Search for the cell housing the specified text and yield its [X, Y] center coordinate. 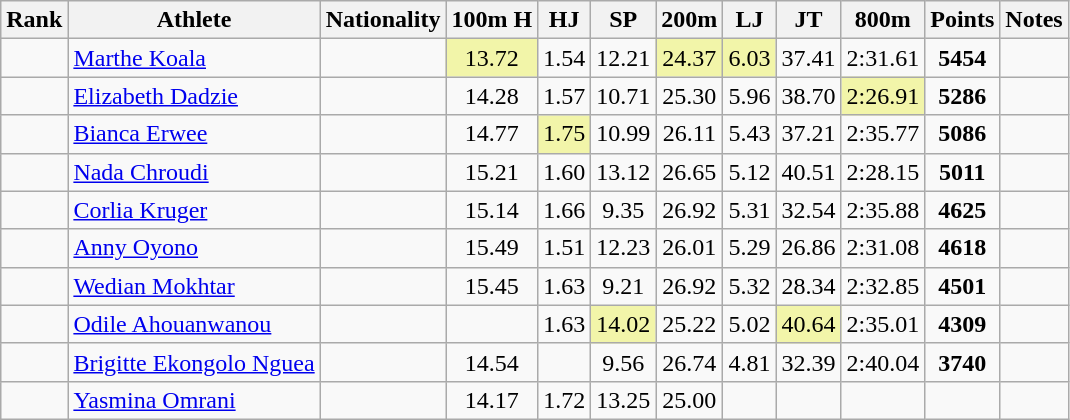
2:40.04 [883, 362]
24.37 [690, 58]
32.54 [808, 210]
Rank [34, 20]
13.12 [624, 172]
10.99 [624, 134]
100m H [492, 20]
5.31 [750, 210]
1.66 [564, 210]
2:31.08 [883, 248]
5086 [962, 134]
Notes [1034, 20]
Brigitte Ekongolo Nguea [194, 362]
15.49 [492, 248]
2:32.85 [883, 286]
200m [690, 20]
Wedian Mokhtar [194, 286]
2:35.77 [883, 134]
2:26.91 [883, 96]
15.21 [492, 172]
25.22 [690, 324]
1.75 [564, 134]
1.60 [564, 172]
Corlia Kruger [194, 210]
5.02 [750, 324]
Yasmina Omrani [194, 400]
14.77 [492, 134]
5.32 [750, 286]
5.29 [750, 248]
Elizabeth Dadzie [194, 96]
15.45 [492, 286]
4618 [962, 248]
32.39 [808, 362]
40.51 [808, 172]
14.54 [492, 362]
10.71 [624, 96]
4309 [962, 324]
12.23 [624, 248]
4625 [962, 210]
26.65 [690, 172]
1.57 [564, 96]
14.17 [492, 400]
Nationality [383, 20]
SP [624, 20]
40.64 [808, 324]
3740 [962, 362]
26.11 [690, 134]
26.86 [808, 248]
15.14 [492, 210]
2:28.15 [883, 172]
25.30 [690, 96]
4.81 [750, 362]
1.54 [564, 58]
5.43 [750, 134]
9.21 [624, 286]
Marthe Koala [194, 58]
Odile Ahouanwanou [194, 324]
37.41 [808, 58]
5.96 [750, 96]
5454 [962, 58]
Nada Chroudi [194, 172]
6.03 [750, 58]
4501 [962, 286]
14.28 [492, 96]
9.56 [624, 362]
38.70 [808, 96]
9.35 [624, 210]
LJ [750, 20]
5011 [962, 172]
HJ [564, 20]
26.01 [690, 248]
Points [962, 20]
2:35.01 [883, 324]
13.25 [624, 400]
5.12 [750, 172]
25.00 [690, 400]
1.51 [564, 248]
5286 [962, 96]
800m [883, 20]
2:31.61 [883, 58]
1.72 [564, 400]
Athlete [194, 20]
37.21 [808, 134]
28.34 [808, 286]
13.72 [492, 58]
12.21 [624, 58]
JT [808, 20]
Anny Oyono [194, 248]
26.74 [690, 362]
Bianca Erwee [194, 134]
14.02 [624, 324]
2:35.88 [883, 210]
